Scan for the cell matching the given text and deliver its [X, Y] coordinate at center. 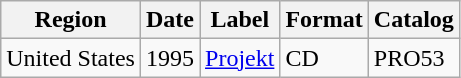
Catalog [414, 20]
1995 [170, 58]
Date [170, 20]
Format [324, 20]
Label [240, 20]
PRO53 [414, 58]
Projekt [240, 58]
CD [324, 58]
Region [71, 20]
United States [71, 58]
